Scan for the cell matching the given text and deliver its (X, Y) coordinate at center. 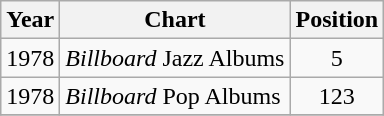
5 (337, 58)
123 (337, 96)
Year (30, 20)
Billboard Pop Albums (175, 96)
Position (337, 20)
Chart (175, 20)
Billboard Jazz Albums (175, 58)
